Pinpoint the cell where the given text exists, returning its (x, y) midpoint coordinate. 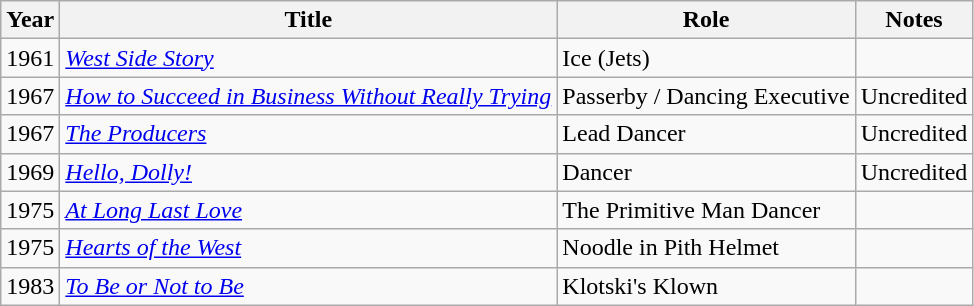
To Be or Not to Be (308, 286)
Dancer (706, 172)
Role (706, 20)
Title (308, 20)
How to Succeed in Business Without Really Trying (308, 96)
Klotski's Klown (706, 286)
Lead Dancer (706, 134)
Noodle in Pith Helmet (706, 248)
1961 (30, 58)
Year (30, 20)
Hearts of the West (308, 248)
At Long Last Love (308, 210)
The Producers (308, 134)
Ice (Jets) (706, 58)
Hello, Dolly! (308, 172)
The Primitive Man Dancer (706, 210)
Passerby / Dancing Executive (706, 96)
1983 (30, 286)
West Side Story (308, 58)
Notes (914, 20)
1969 (30, 172)
